Scan for the cell matching the given text and deliver its [X, Y] coordinate at center. 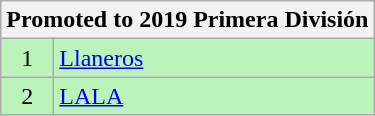
2 [28, 96]
1 [28, 58]
LALA [214, 96]
Promoted to 2019 Primera División [188, 20]
Llaneros [214, 58]
